Locate the cell with the specified text and output its (X, Y) center coordinate. 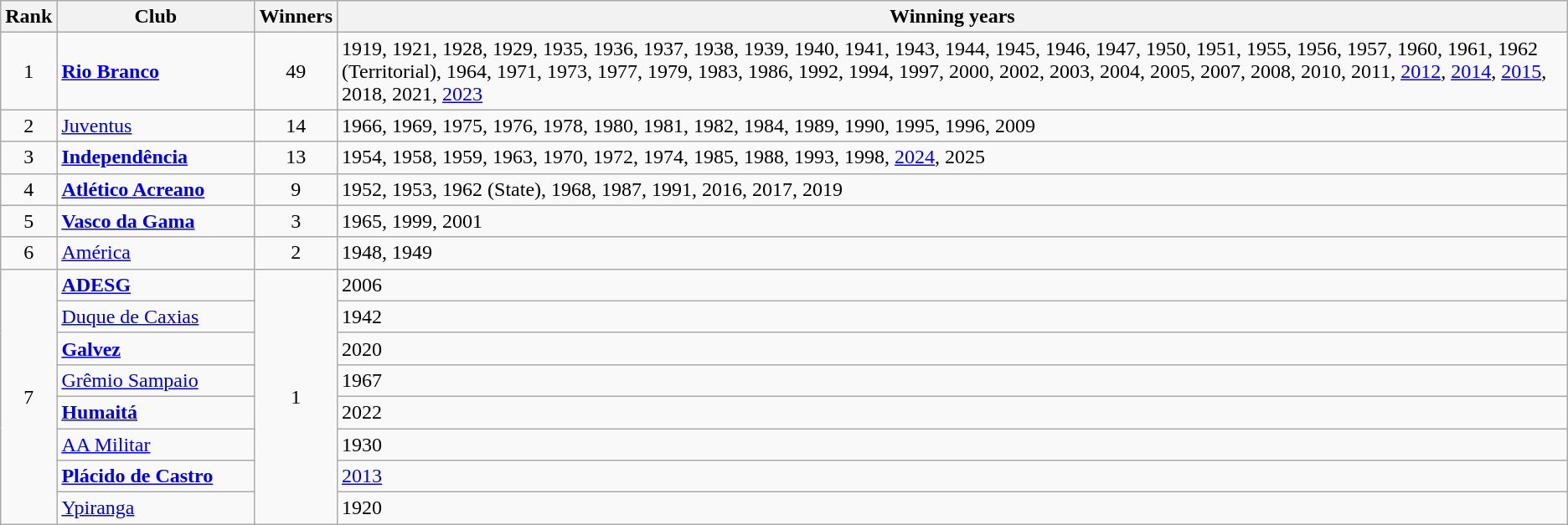
2006 (953, 285)
Galvez (156, 348)
Ypiranga (156, 508)
América (156, 253)
1965, 1999, 2001 (953, 221)
1967 (953, 380)
49 (297, 71)
7 (28, 396)
1942 (953, 317)
Rank (28, 17)
Juventus (156, 126)
9 (297, 189)
Winners (297, 17)
Humaitá (156, 412)
5 (28, 221)
1952, 1953, 1962 (State), 1968, 1987, 1991, 2016, 2017, 2019 (953, 189)
2022 (953, 412)
1948, 1949 (953, 253)
Grêmio Sampaio (156, 380)
1930 (953, 445)
Duque de Caxias (156, 317)
2013 (953, 476)
ADESG (156, 285)
Atlético Acreano (156, 189)
Vasco da Gama (156, 221)
Independência (156, 157)
AA Militar (156, 445)
13 (297, 157)
Rio Branco (156, 71)
Plácido de Castro (156, 476)
14 (297, 126)
1954, 1958, 1959, 1963, 1970, 1972, 1974, 1985, 1988, 1993, 1998, 2024, 2025 (953, 157)
Club (156, 17)
6 (28, 253)
1966, 1969, 1975, 1976, 1978, 1980, 1981, 1982, 1984, 1989, 1990, 1995, 1996, 2009 (953, 126)
1920 (953, 508)
Winning years (953, 17)
4 (28, 189)
2020 (953, 348)
